For the text-containing cell, return its midpoint in [x, y] coordinate format. 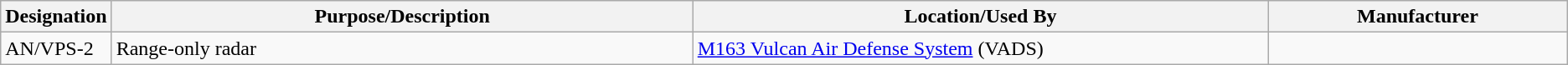
Location/Used By [980, 17]
AN/VPS-2 [56, 48]
Purpose/Description [402, 17]
M163 Vulcan Air Defense System (VADS) [980, 48]
Range-only radar [402, 48]
Designation [56, 17]
Manufacturer [1418, 17]
